Identify which cell holds the provided text, then report its [x, y] central coordinate. 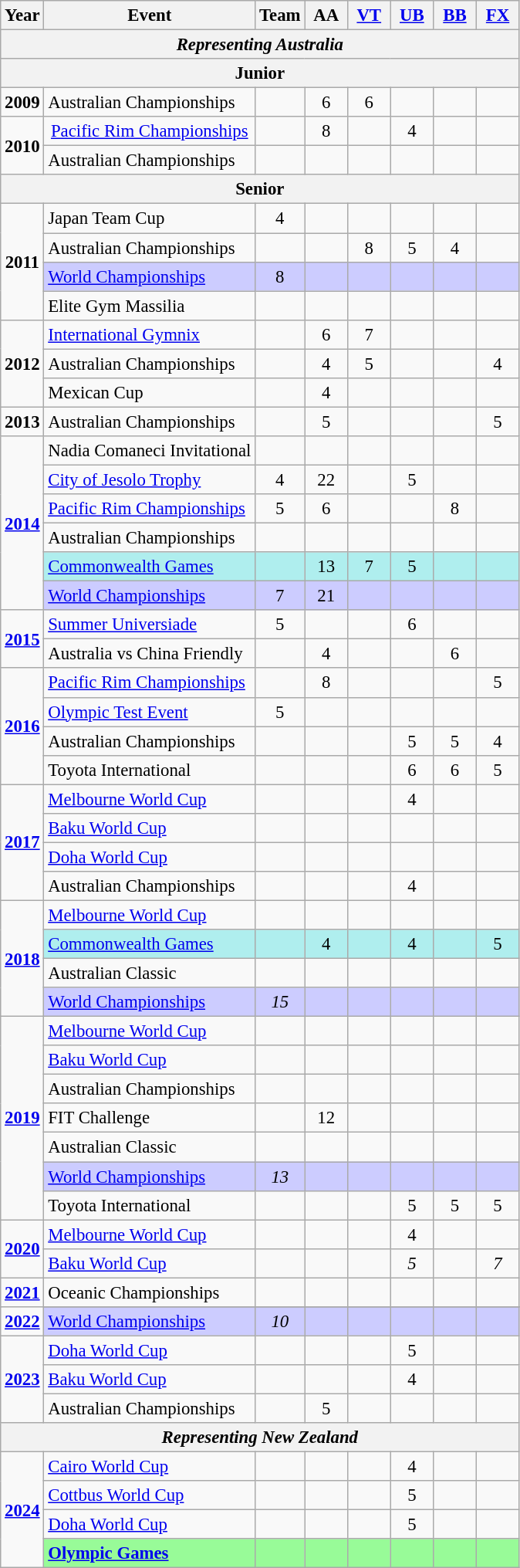
Year [22, 15]
Summer Universiade [150, 625]
2009 [22, 103]
Representing New Zealand [260, 1438]
Japan Team Cup [150, 218]
2017 [22, 842]
2019 [22, 1118]
10 [280, 1322]
2014 [22, 523]
FX [498, 15]
2016 [22, 726]
Team [280, 15]
2018 [22, 958]
Senior [260, 189]
Olympic Test Event [150, 712]
Representing Australia [260, 45]
15 [280, 1002]
2012 [22, 363]
Australia vs China Friendly [150, 654]
Cottbus World Cup [150, 1495]
2010 [22, 145]
Event [150, 15]
2011 [22, 262]
2022 [22, 1322]
Junior [260, 73]
FIT Challenge [150, 1119]
2020 [22, 1249]
2024 [22, 1510]
2023 [22, 1379]
Mexican Cup [150, 393]
Olympic Games [150, 1553]
2013 [22, 422]
International Gymnix [150, 334]
UB [412, 15]
AA [326, 15]
22 [326, 479]
12 [326, 1119]
2021 [22, 1292]
Elite Gym Massilia [150, 306]
Oceanic Championships [150, 1292]
21 [326, 596]
Cairo World Cup [150, 1467]
2015 [22, 639]
City of Jesolo Trophy [150, 479]
Nadia Comaneci Invitational [150, 451]
BB [455, 15]
VT [369, 15]
